Return the [x, y] coordinate for the center point of the cell that contains the specified text.  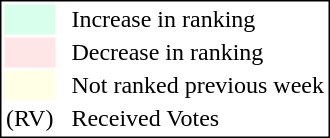
Decrease in ranking [198, 53]
Increase in ranking [198, 19]
(RV) [29, 119]
Received Votes [198, 119]
Not ranked previous week [198, 85]
